For the text-containing cell, return its midpoint in (x, y) coordinate format. 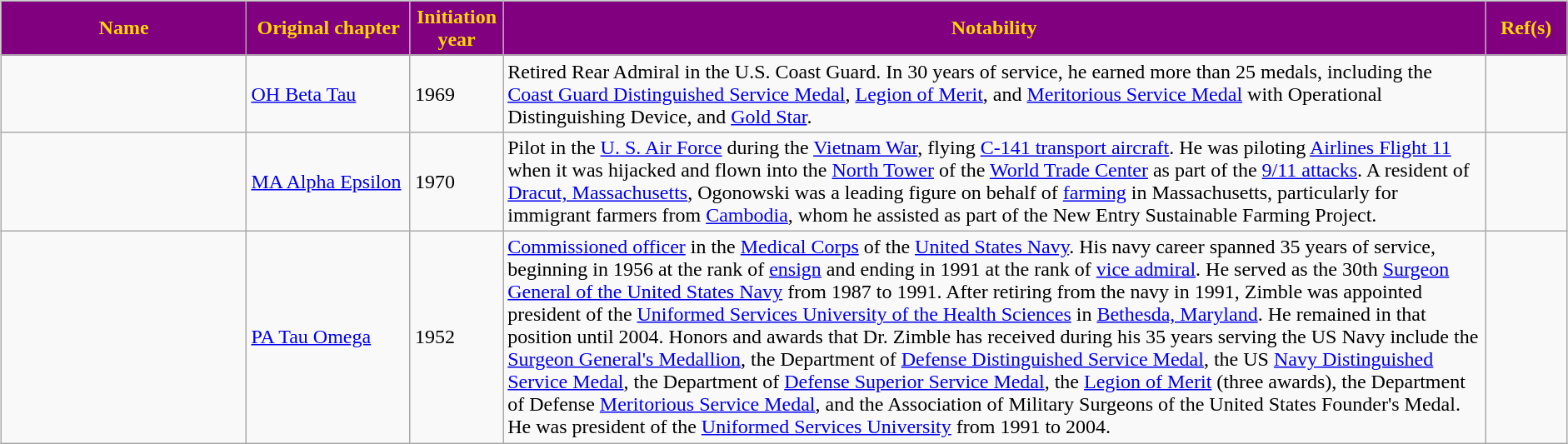
PA Tau Omega (328, 337)
1970 (457, 182)
Ref(s) (1526, 28)
Initiationyear (457, 28)
1952 (457, 337)
OH Beta Tau (328, 93)
Name (123, 28)
MA Alpha Epsilon (328, 182)
1969 (457, 93)
Notability (995, 28)
Original chapter (328, 28)
